Detect which cell encompasses the target text, then output its [X, Y] center coordinate. 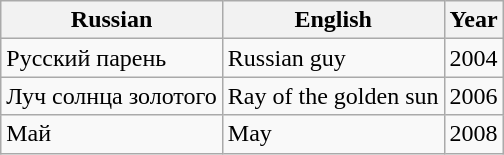
2006 [474, 96]
May [333, 134]
Луч солнца золотого [112, 96]
Ray of the golden sun [333, 96]
Year [474, 20]
Russian guy [333, 58]
Май [112, 134]
English [333, 20]
Русский парень [112, 58]
2008 [474, 134]
Russian [112, 20]
2004 [474, 58]
